Locate the cell with the specified text and output its (x, y) center coordinate. 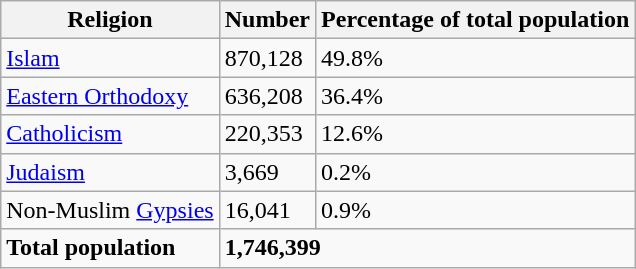
Islam (110, 58)
49.8% (476, 58)
16,041 (267, 210)
36.4% (476, 96)
Religion (110, 20)
3,669 (267, 172)
870,128 (267, 58)
0.9% (476, 210)
Percentage of total population (476, 20)
Eastern Orthodoxy (110, 96)
Total population (110, 248)
Catholicism (110, 134)
1,746,399 (427, 248)
Number (267, 20)
0.2% (476, 172)
Non-Muslim Gypsies (110, 210)
12.6% (476, 134)
Judaism (110, 172)
636,208 (267, 96)
220,353 (267, 134)
